Provide the [x, y] coordinate of the cell's center where the given text is located.  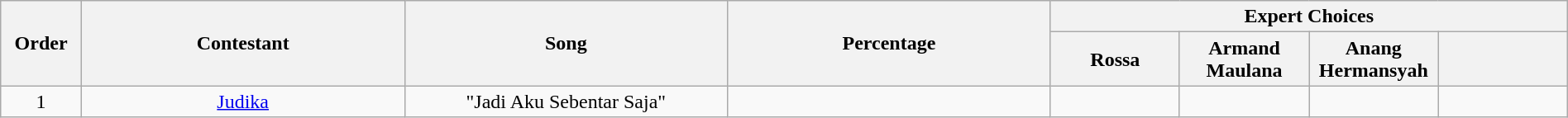
Contestant [243, 43]
Anang Hermansyah [1374, 59]
Expert Choices [1308, 17]
Song [566, 43]
Rossa [1115, 59]
Judika [243, 101]
1 [41, 101]
"Jadi Aku Sebentar Saja" [566, 101]
Armand Maulana [1244, 59]
Percentage [890, 43]
Order [41, 43]
